For the text-containing cell, return its midpoint in [x, y] coordinate format. 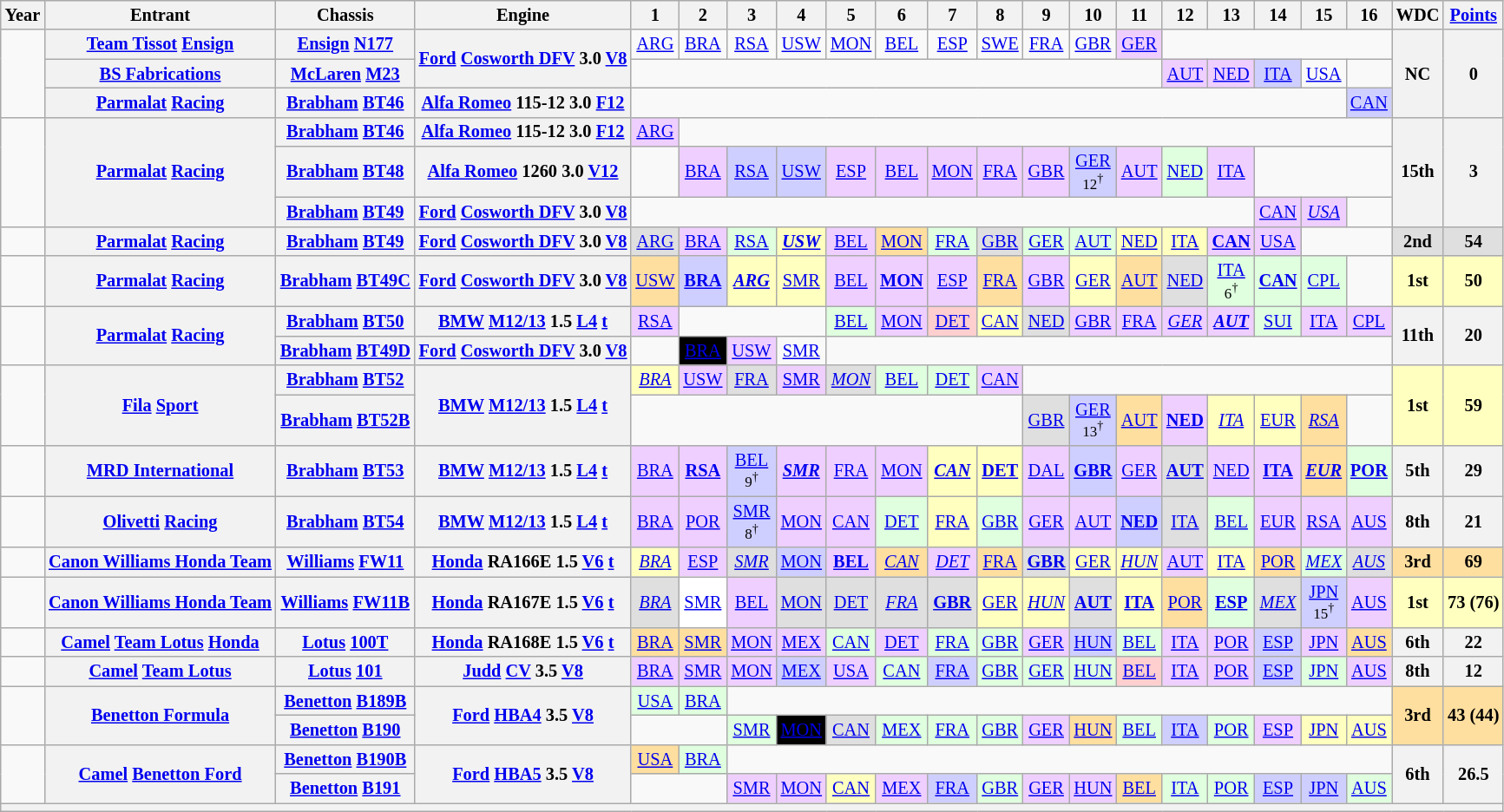
73 (76) [1474, 602]
Alfa Romeo 1260 3.0 V12 [523, 172]
Lotus 101 [345, 671]
Benetton B190 [345, 730]
21 [1474, 522]
Brabham BT53 [345, 470]
15th [1418, 172]
43 (44) [1474, 715]
22 [1474, 642]
14 [1278, 15]
13 [1231, 15]
Benetton B191 [345, 789]
10 [1093, 15]
Entrant [160, 15]
Camel Benetton Ford [160, 774]
2 [703, 15]
16 [1369, 15]
ITA6† [1231, 281]
MRD International [160, 470]
Judd CV 3.5 V8 [523, 671]
Benetton B189B [345, 701]
15 [1323, 15]
Chassis [345, 15]
Brabham BT49D [345, 350]
1 [654, 15]
Brabham BT49C [345, 281]
7 [953, 15]
26.5 [1474, 774]
69 [1474, 562]
29 [1474, 470]
50 [1474, 281]
Benetton Formula [160, 715]
JPN15† [1323, 602]
Williams FW11B [345, 602]
Engine [523, 15]
Benetton B190B [345, 759]
0 [1474, 73]
Brabham BT52B [345, 420]
Ensign N177 [345, 44]
NC [1418, 73]
8 [1000, 15]
11th [1418, 337]
59 [1474, 405]
SUI [1278, 322]
McLaren M23 [345, 74]
Points [1474, 15]
Team Tissot Ensign [160, 44]
Olivetti Racing [160, 522]
Camel Team Lotus Honda [160, 642]
Brabham BT50 [345, 322]
Ford HBA5 3.5 V8 [523, 774]
6 [902, 15]
5 [851, 15]
54 [1474, 241]
GER13† [1093, 420]
Ford HBA4 3.5 V8 [523, 715]
BS Fabrications [160, 74]
11 [1139, 15]
BEL9† [752, 470]
SWE [1000, 44]
20 [1474, 337]
Honda RA166E 1.5 V6 t [523, 562]
Camel Team Lotus [160, 671]
DAL [1047, 470]
Brabham BT48 [345, 172]
Fila Sport [160, 405]
Brabham BT52 [345, 380]
GER12† [1093, 172]
Honda RA168E 1.5 V6 t [523, 642]
Year [23, 15]
Lotus 100T [345, 642]
5th [1418, 470]
Williams FW11 [345, 562]
SMR8† [752, 522]
Honda RA167E 1.5 V6 t [523, 602]
9 [1047, 15]
4 [802, 15]
2nd [1418, 241]
WDC [1418, 15]
Brabham BT54 [345, 522]
